Locate the cell with the specified text and output its (X, Y) center coordinate. 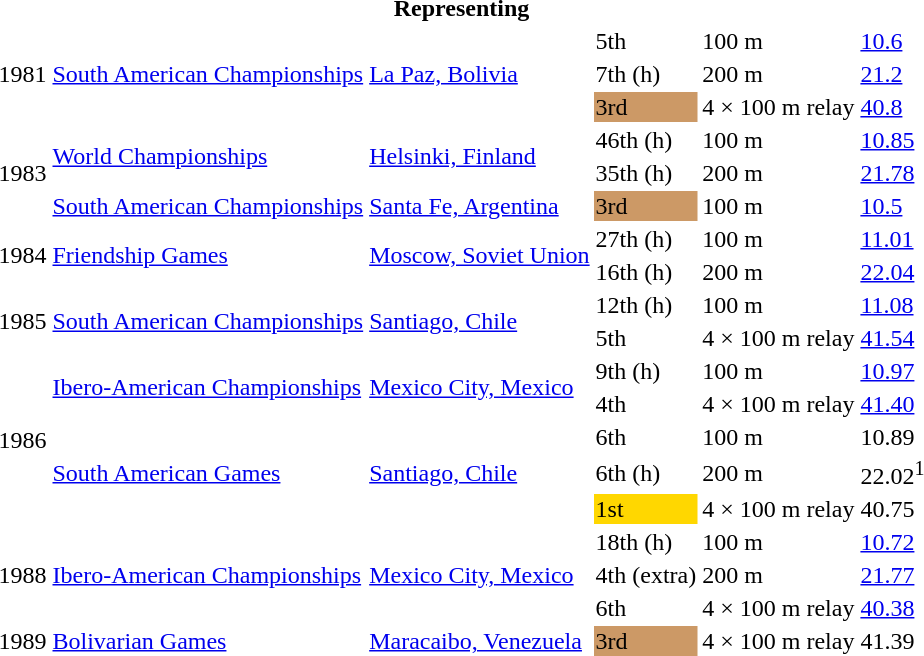
Bolivarian Games (208, 641)
Helsinki, Finland (480, 156)
Moscow, Soviet Union (480, 256)
12th (h) (646, 305)
World Championships (208, 156)
1st (646, 509)
Santa Fe, Argentina (480, 206)
South American Games (208, 473)
Maracaibo, Venezuela (480, 641)
16th (h) (646, 272)
4th (extra) (646, 575)
Friendship Games (208, 256)
18th (h) (646, 542)
4th (646, 404)
La Paz, Bolivia (480, 74)
46th (h) (646, 140)
9th (h) (646, 371)
7th (h) (646, 74)
27th (h) (646, 239)
35th (h) (646, 173)
6th (h) (646, 473)
